Find where the given text appears and provide that cell's center as [X, Y] coordinate. 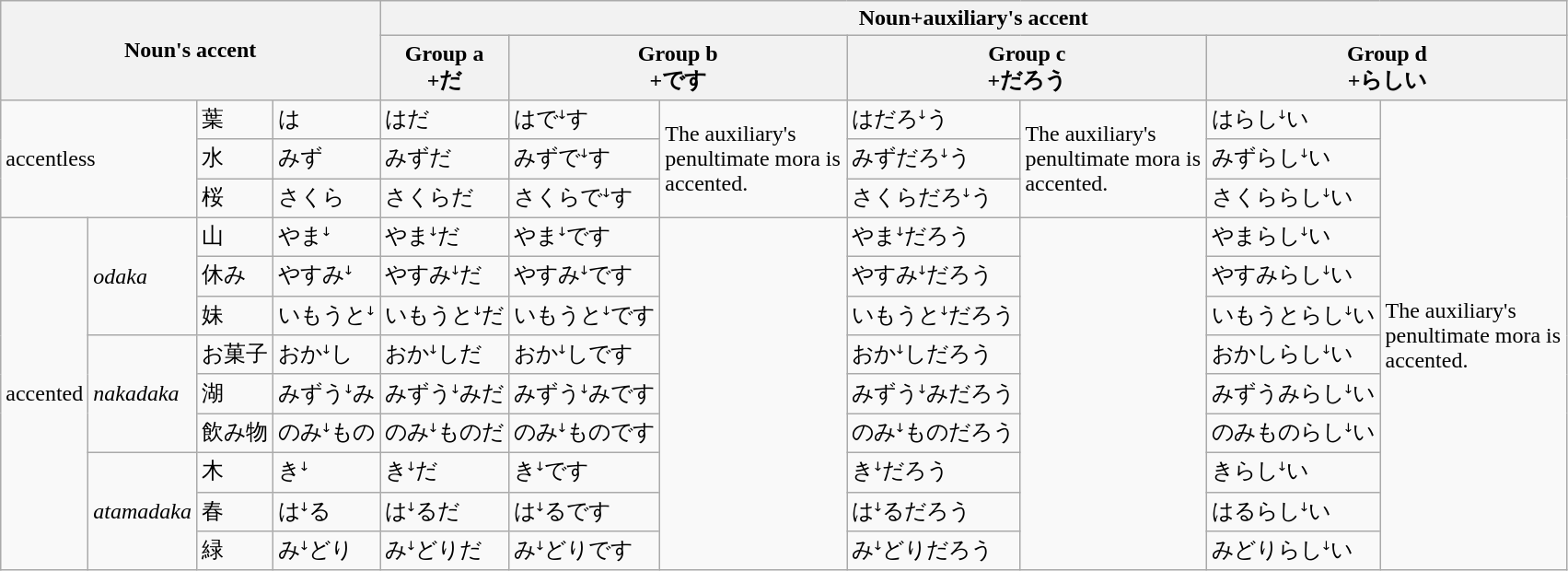
やすみꜜだ [445, 276]
みずうꜜみ [327, 394]
いもうとꜜだろう [934, 315]
Noun's accent [191, 51]
みꜜどりです [585, 551]
みず [327, 158]
桜 [234, 199]
やすみꜜです [585, 276]
きꜜだろう [934, 472]
木 [234, 472]
のみꜜものだ [445, 433]
Noun+auxiliary's accent [974, 18]
さくらでꜜす [585, 199]
はだろꜜう [934, 120]
Group a+だ [445, 68]
はꜜるだ [445, 512]
はらしꜜい [1294, 120]
緑 [234, 551]
お菓子 [234, 355]
やすみꜜだろう [934, 276]
山 [234, 238]
みずうꜜみです [585, 394]
Group c+だろう [1028, 68]
のみꜜものだろう [934, 433]
きꜜだ [445, 472]
みずでꜜす [585, 158]
はꜜるだろう [934, 512]
みずだ [445, 158]
みずうꜜみだ [445, 394]
はꜜる [327, 512]
葉 [234, 120]
きꜜ [327, 472]
休み [234, 276]
いもうとꜜだ [445, 315]
Group b+です [678, 68]
さくら [327, 199]
春 [234, 512]
きꜜです [585, 472]
みずらしꜜい [1294, 158]
みずうꜜみだろう [934, 394]
のみꜜものです [585, 433]
のみꜜもの [327, 433]
odaka [143, 276]
おかꜜしだ [445, 355]
はでꜜす [585, 120]
きらしꜜい [1294, 472]
みꜜどりだ [445, 551]
はだ [445, 120]
やまꜜです [585, 238]
おかしらしꜜい [1294, 355]
みどりらしꜜい [1294, 551]
さくららしꜜい [1294, 199]
湖 [234, 394]
いもうとꜜ [327, 315]
水 [234, 158]
はるらしꜜい [1294, 512]
accented [44, 394]
やまꜜだろう [934, 238]
いもうとꜜです [585, 315]
おかꜜし [327, 355]
やまꜜだ [445, 238]
みずだろꜜう [934, 158]
みꜜどり [327, 551]
accentless [99, 158]
やまꜜ [327, 238]
さくらだろꜜう [934, 199]
は [327, 120]
Group d+らしい [1387, 68]
みずうみらしꜜい [1294, 394]
やすみꜜ [327, 276]
のみものらしꜜい [1294, 433]
さくらだ [445, 199]
atamadaka [143, 511]
いもうとらしꜜい [1294, 315]
飲み物 [234, 433]
やすみらしꜜい [1294, 276]
nakadaka [143, 394]
妹 [234, 315]
おかꜜしだろう [934, 355]
みꜜどりだろう [934, 551]
おかꜜしです [585, 355]
はꜜるです [585, 512]
やまらしꜜい [1294, 238]
